Extract the (x, y) coordinate from the center of the cell holding the provided text.  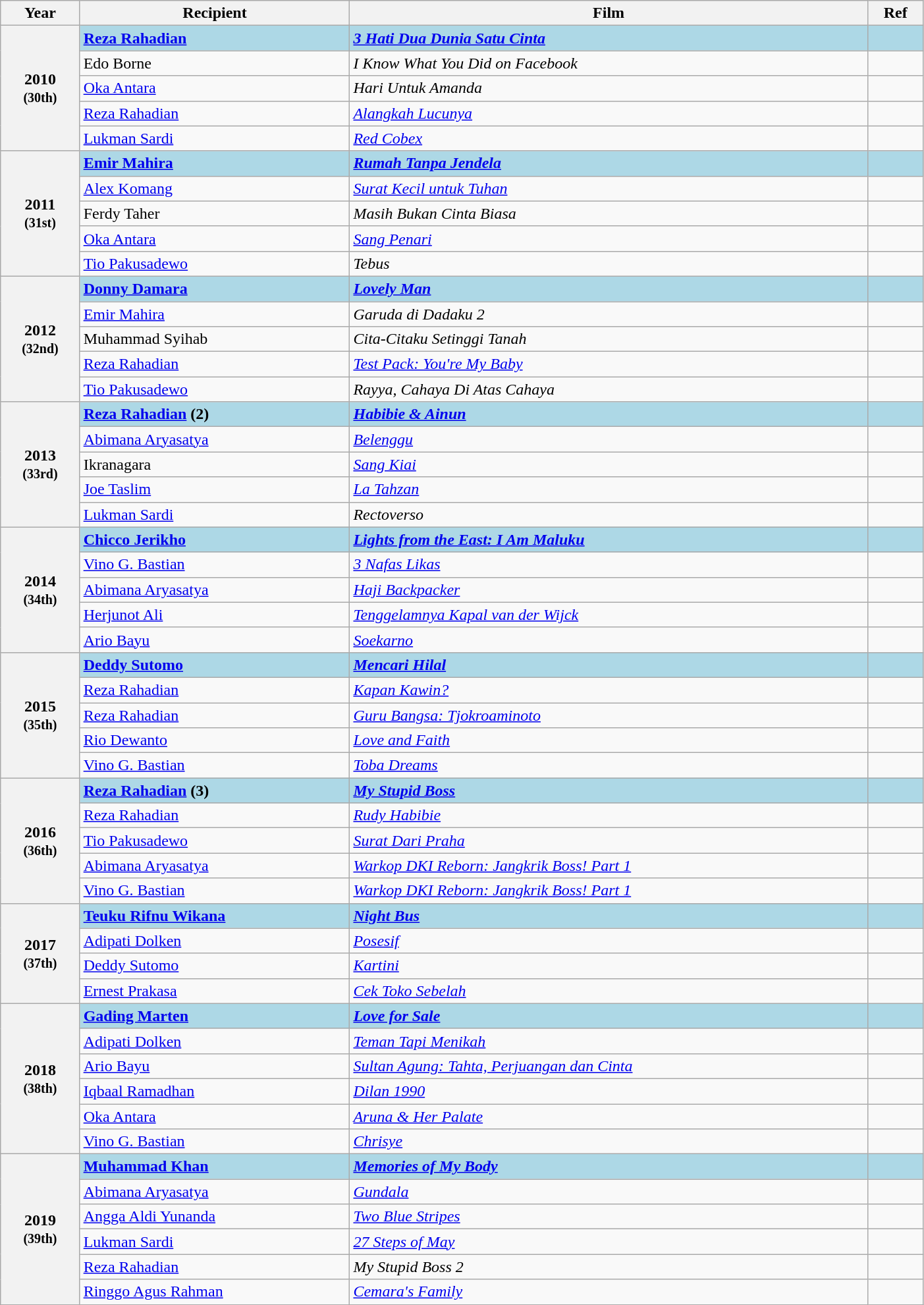
Hari Untuk Amanda (609, 88)
Joe Taslim (215, 489)
I Know What You Did on Facebook (609, 63)
2014(34th) (40, 590)
Masih Bukan Cinta Biasa (609, 213)
Muhammad Khan (215, 1167)
2012(32nd) (40, 339)
Lovely Man (609, 289)
Chicco Jerikho (215, 540)
Mencari Hilal (609, 665)
Recipient (215, 13)
Ref (896, 13)
Memories of My Body (609, 1167)
Ferdy Taher (215, 213)
Gundala (609, 1192)
27 Steps of May (609, 1242)
Rumah Tanpa Jendela (609, 163)
Aruna & Her Palate (609, 1117)
My Stupid Boss (609, 791)
Soekarno (609, 640)
Alex Komang (215, 188)
2017(37th) (40, 953)
Herjunot Ali (215, 615)
3 Hati Dua Dunia Satu Cinta (609, 38)
Cek Toko Sebelah (609, 991)
Red Cobex (609, 138)
Cemara's Family (609, 1292)
Guru Bangsa: Tjokroaminoto (609, 715)
Belenggu (609, 439)
Test Pack: You're My Baby (609, 364)
2016(36th) (40, 841)
Surat Kecil untuk Tuhan (609, 188)
Surat Dari Praha (609, 841)
Teuku Rifnu Wikana (215, 916)
Ikranagara (215, 464)
La Tahzan (609, 489)
Gading Marten (215, 1016)
Rudy Habibie (609, 816)
Toba Dreams (609, 765)
Habibie & Ainun (609, 414)
Donny Damara (215, 289)
Ringgo Agus Rahman (215, 1292)
Sang Penari (609, 238)
Reza Rahadian (2) (215, 414)
Kartini (609, 966)
Tebus (609, 264)
Rectoverso (609, 514)
Reza Rahadian (3) (215, 791)
Garuda di Dadaku 2 (609, 314)
2013(33rd) (40, 464)
Kapan Kawin? (609, 690)
Two Blue Stripes (609, 1217)
2019(39th) (40, 1229)
Edo Borne (215, 63)
Teman Tapi Menikah (609, 1041)
Sultan Agung: Tahta, Perjuangan dan Cinta (609, 1066)
Angga Aldi Yunanda (215, 1217)
My Stupid Boss 2 (609, 1267)
Year (40, 13)
Film (609, 13)
Haji Backpacker (609, 590)
Dilan 1990 (609, 1091)
Iqbaal Ramadhan (215, 1091)
Rio Dewanto (215, 740)
2018(38th) (40, 1078)
Posesif (609, 941)
2010(30th) (40, 88)
Alangkah Lucunya (609, 113)
2011(31st) (40, 213)
Night Bus (609, 916)
Love and Faith (609, 740)
Lights from the East: I Am Maluku (609, 540)
Rayya, Cahaya Di Atas Cahaya (609, 389)
Muhammad Syihab (215, 339)
2015(35th) (40, 715)
Cita-Citaku Setinggi Tanah (609, 339)
Love for Sale (609, 1016)
Sang Kiai (609, 464)
Ernest Prakasa (215, 991)
Tenggelamnya Kapal van der Wijck (609, 615)
3 Nafas Likas (609, 565)
Chrisye (609, 1142)
